Identify which cell holds the provided text, then report its (x, y) central coordinate. 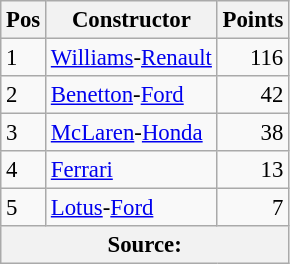
Points (252, 20)
5 (24, 208)
Williams-Renault (132, 58)
Pos (24, 20)
Constructor (132, 20)
116 (252, 58)
Benetton-Ford (132, 95)
42 (252, 95)
McLaren-Honda (132, 133)
38 (252, 133)
13 (252, 170)
4 (24, 170)
7 (252, 208)
2 (24, 95)
Lotus-Ford (132, 208)
Source: (145, 245)
3 (24, 133)
1 (24, 58)
Ferrari (132, 170)
